Determine the (x, y) coordinate at the center of the cell enclosing the given text.  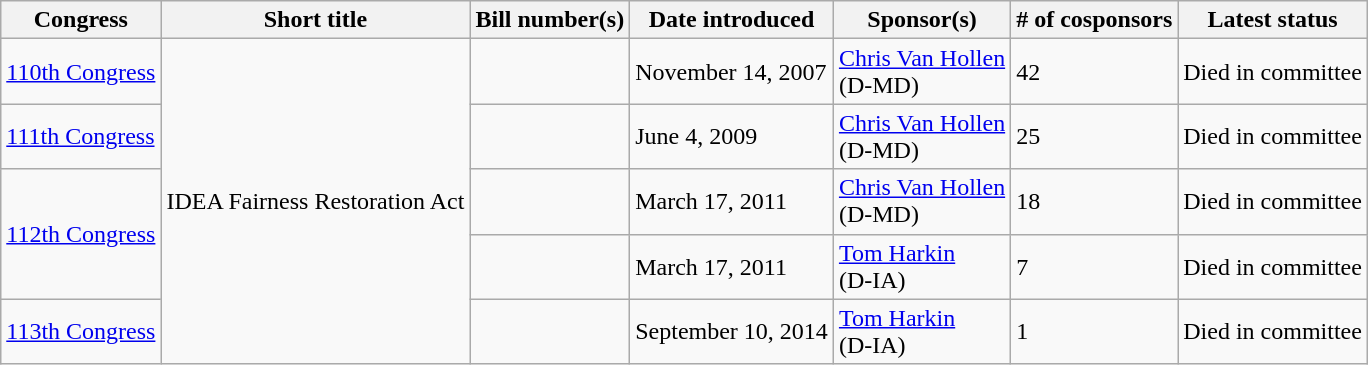
7 (1094, 266)
Congress (81, 20)
June 4, 2009 (732, 136)
111th Congress (81, 136)
112th Congress (81, 234)
113th Congress (81, 332)
November 14, 2007 (732, 72)
# of cosponsors (1094, 20)
Date introduced (732, 20)
42 (1094, 72)
1 (1094, 332)
18 (1094, 202)
110th Congress (81, 72)
Latest status (1273, 20)
25 (1094, 136)
Short title (316, 20)
IDEA Fairness Restoration Act (316, 202)
Sponsor(s) (922, 20)
Bill number(s) (550, 20)
September 10, 2014 (732, 332)
